Locate the cell with the specified text and output its [x, y] center coordinate. 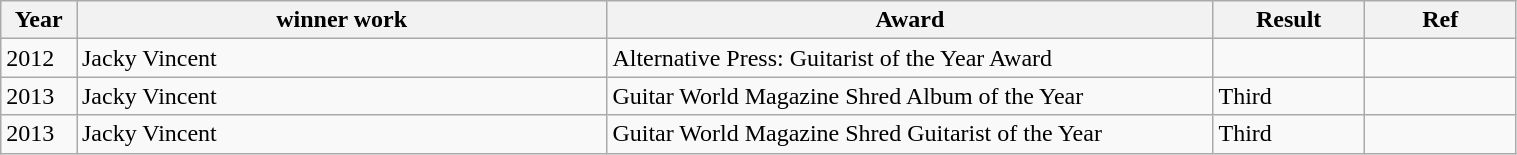
Year [39, 20]
2012 [39, 58]
Guitar World Magazine Shred Album of the Year [910, 96]
Alternative Press: Guitarist of the Year Award [910, 58]
Ref [1440, 20]
Result [1289, 20]
Guitar World Magazine Shred Guitarist of the Year [910, 134]
Award [910, 20]
winner work [341, 20]
